Scan for the cell matching the given text and deliver its (x, y) coordinate at center. 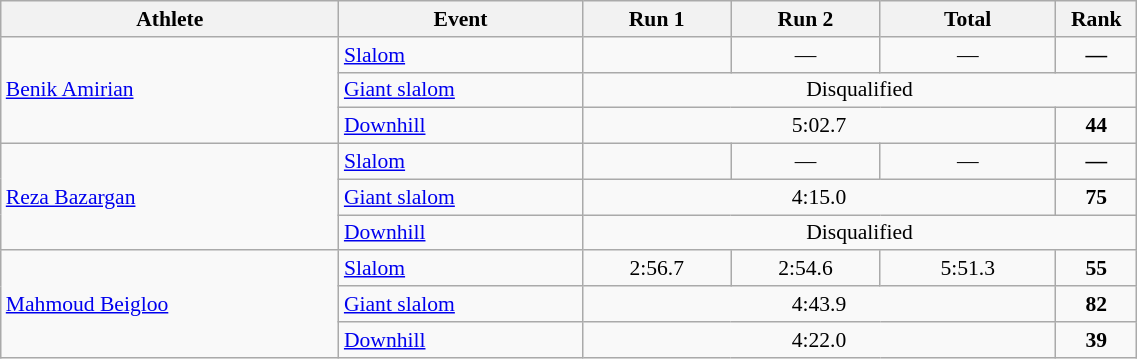
Athlete (170, 19)
39 (1096, 340)
Run 2 (806, 19)
82 (1096, 304)
44 (1096, 126)
75 (1096, 197)
4:43.9 (818, 304)
2:54.6 (806, 269)
5:51.3 (968, 269)
4:22.0 (818, 340)
Mahmoud Beigloo (170, 304)
Run 1 (656, 19)
4:15.0 (818, 197)
Event (460, 19)
Benik Amirian (170, 90)
2:56.7 (656, 269)
5:02.7 (818, 126)
Reza Bazargan (170, 198)
Total (968, 19)
55 (1096, 269)
Rank (1096, 19)
